Identify which cell holds the provided text, then report its [X, Y] central coordinate. 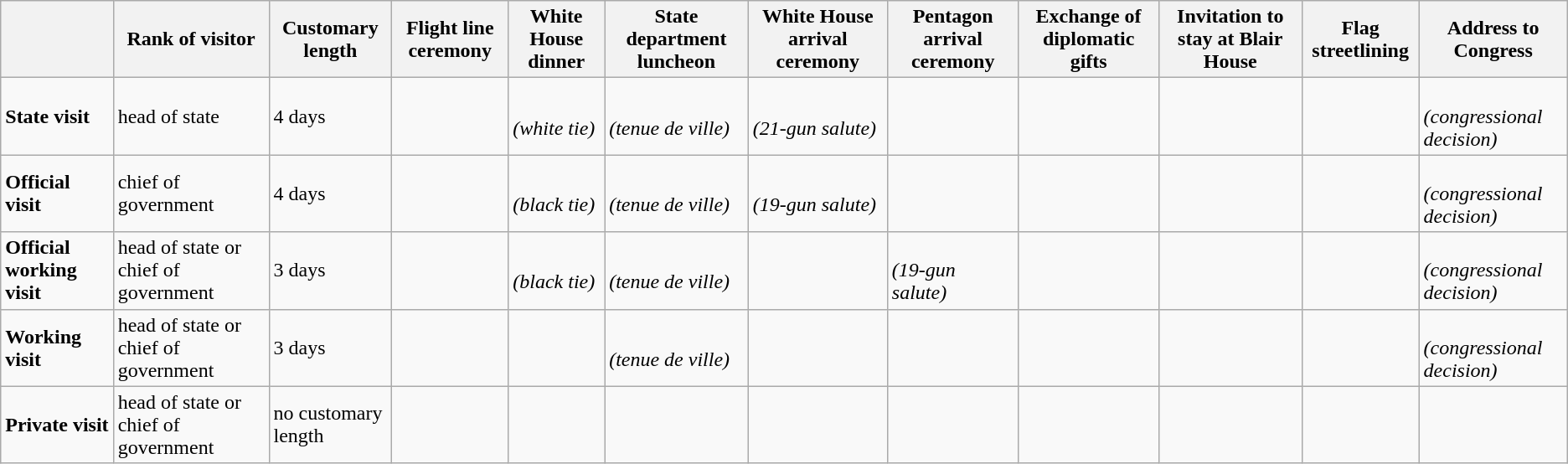
(white tie) [556, 116]
no customary length [330, 425]
State department luncheon [677, 39]
Address to Congress [1493, 39]
chief of government [191, 193]
Flight line ceremony [451, 39]
Pentagon arrival ceremony [953, 39]
Official working visit [57, 271]
Working visit [57, 348]
Invitation to stay at Blair House [1230, 39]
White House dinner [556, 39]
Flag streetlining [1360, 39]
Customary length [330, 39]
head of state [191, 116]
Rank of visitor [191, 39]
State visit [57, 116]
(21-gun salute) [818, 116]
Exchange of diplomatic gifts [1089, 39]
White House arrival ceremony [818, 39]
Private visit [57, 425]
Official visit [57, 193]
